Identify which cell holds the provided text, then report its [x, y] central coordinate. 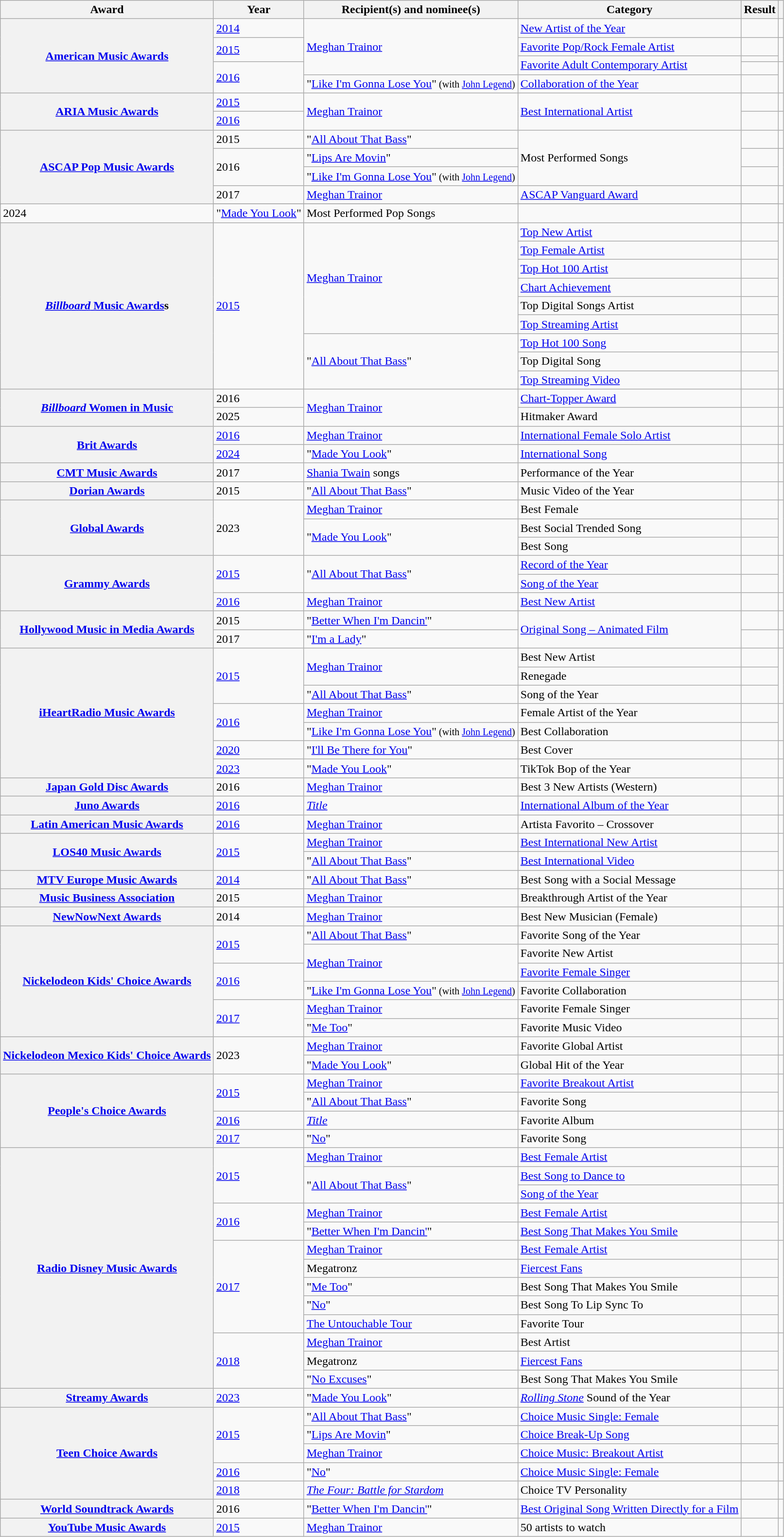
Favorite New Artist [629, 954]
Choice Music: Breakout Artist [629, 1453]
Best International New Artist [629, 843]
Hitmaker Award [629, 417]
Record of the Year [629, 565]
Global Hit of the Year [629, 1064]
Top Hot 100 Artist [629, 269]
Year [259, 10]
International Album of the Year [629, 805]
Top Streaming Video [629, 380]
Favorite Global Artist [629, 1046]
Favorite Adult Contemporary Artist [629, 65]
50 artists to watch [629, 1527]
Result [760, 10]
Japan Gold Disc Awards [107, 787]
Best Original Song Written Directly for a Film [629, 1509]
Music Video of the Year [629, 491]
Female Artist of the Year [629, 713]
American Music Awards [107, 56]
ARIA Music Awards [107, 111]
Best 3 New Artists (Western) [629, 787]
People's Choice Awards [107, 1111]
Chart-Topper Award [629, 398]
Rolling Stone Sound of the Year [629, 1397]
TikTok Bop of the Year [629, 768]
Most Performed Songs [629, 158]
Best Song [629, 547]
New Artist of the Year [629, 28]
International Female Solo Artist [629, 435]
CMT Music Awards [107, 472]
Artista Favorito – Crossover [629, 824]
ASCAP Pop Music Awards [107, 167]
Streamy Awards [107, 1397]
LOS40 Music Awards [107, 852]
Chart Achievement [629, 287]
Top New Artist [629, 232]
Original Song – Animated Film [629, 630]
Top Digital Songs Artist [629, 306]
2025 [259, 417]
Top Streaming Artist [629, 324]
YouTube Music Awards [107, 1527]
Billboard Music Awardss [107, 306]
Best Cover [629, 750]
Shania Twain songs [411, 472]
Best Artist [629, 1342]
Most Performed Pop Songs [411, 213]
Teen Choice Awards [107, 1453]
The Untouchable Tour [411, 1324]
Best Social Trended Song [629, 528]
MTV Europe Music Awards [107, 880]
Juno Awards [107, 805]
Favorite Tour [629, 1324]
World Soundtrack Awards [107, 1509]
Best Collaboration [629, 731]
Award [107, 10]
Breakthrough Artist of the Year [629, 898]
Top Female Artist [629, 250]
Category [629, 10]
Favorite Music Video [629, 1027]
Best Female [629, 509]
Best Song with a Social Message [629, 880]
Billboard Women in Music [107, 407]
Radio Disney Music Awards [107, 1268]
Choice Break-Up Song [629, 1435]
Performance of the Year [629, 472]
iHeartRadio Music Awards [107, 713]
Nickelodeon Mexico Kids' Choice Awards [107, 1055]
ASCAP Vanguard Award [629, 194]
Best New Musician (Female) [629, 917]
Best International Artist [629, 111]
Favorite Album [629, 1120]
Favorite Breakout Artist [629, 1083]
Favorite Collaboration [629, 990]
Choice TV Personality [629, 1490]
Best International Video [629, 861]
Favorite Pop/Rock Female Artist [629, 47]
Hollywood Music in Media Awards [107, 630]
The Four: Battle for Stardom [411, 1490]
Brit Awards [107, 444]
Best Song To Lip Sync To [629, 1305]
International Song [629, 454]
"No Excuses" [411, 1379]
Grammy Awards [107, 583]
NewNowNext Awards [107, 917]
Nickelodeon Kids' Choice Awards [107, 981]
"I'll Be There for You" [411, 750]
Global Awards [107, 528]
Latin American Music Awards [107, 824]
Renegade [629, 676]
Favorite Song of the Year [629, 935]
Recipient(s) and nominee(s) [411, 10]
2020 [259, 750]
Top Digital Song [629, 361]
Best Song to Dance to [629, 1176]
"I'm a Lady" [411, 639]
Music Business Association [107, 898]
Dorian Awards [107, 491]
Top Hot 100 Song [629, 343]
Collaboration of the Year [629, 84]
